From the cell containing the given text, extract its center point as (x, y) coordinate. 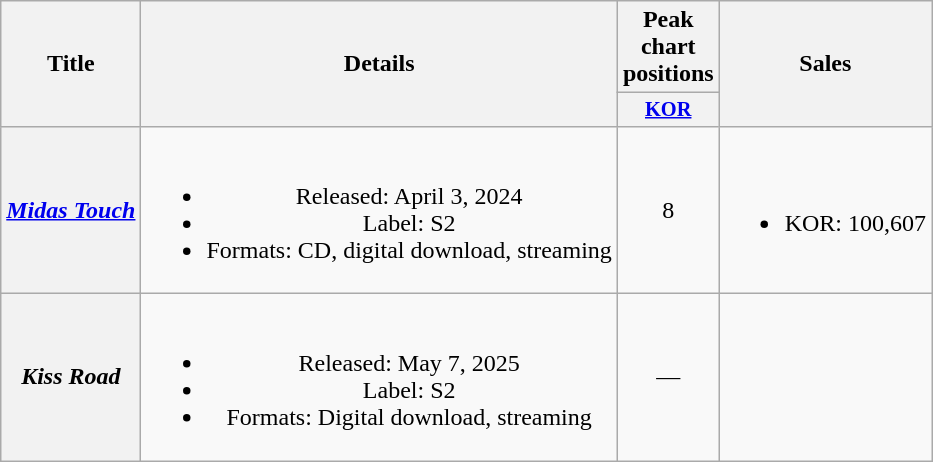
Title (71, 64)
— (668, 378)
Kiss Road (71, 378)
Peak chart positions (668, 47)
Released: April 3, 2024Label: S2Formats: CD, digital download, streaming (379, 210)
8 (668, 210)
Details (379, 64)
Sales (825, 64)
KOR (668, 110)
Midas Touch (71, 210)
KOR: 100,607 (825, 210)
Released: May 7, 2025Label: S2Formats: Digital download, streaming (379, 378)
